Pinpoint the cell where the given text exists, returning its (x, y) midpoint coordinate. 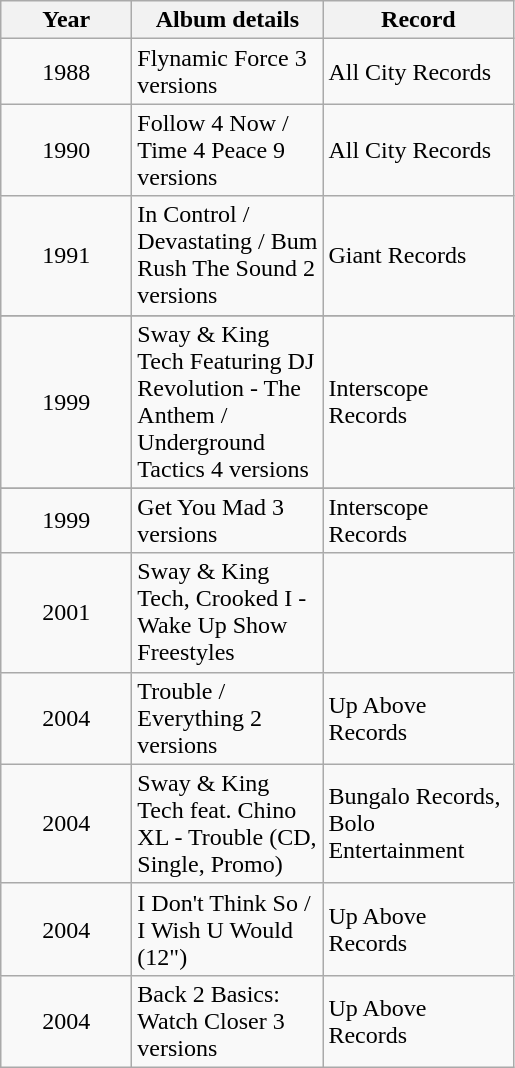
1988 (66, 72)
Get You Mad 3 versions (228, 520)
Record (418, 20)
I Don't Think So / I Wish U Would (12") (228, 929)
Trouble / Everything 2 versions (228, 718)
Bungalo Records, Bolo Entertainment (418, 824)
In Control / Devastating / Bum Rush The Sound 2 versions (228, 256)
Back 2 Basics: Watch Closer 3 versions (228, 1021)
Sway & King Tech Featuring DJ Revolution - The Anthem / Underground Tactics 4 versions (228, 402)
Album details (228, 20)
Sway & King Tech feat. Chino XL - Trouble (CD, Single, Promo) (228, 824)
Flynamic Force 3 versions (228, 72)
2001 (66, 612)
1991 (66, 256)
Year (66, 20)
1990 (66, 150)
Follow 4 Now / Time 4 Peace 9 versions (228, 150)
Giant Records (418, 256)
Sway & King Tech, Crooked I - Wake Up Show Freestyles (228, 612)
